From the cell containing the given text, extract its center point as [X, Y] coordinate. 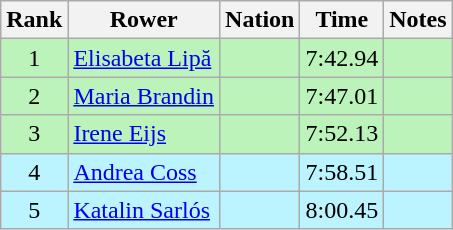
7:42.94 [342, 58]
8:00.45 [342, 210]
4 [34, 172]
7:52.13 [342, 134]
7:47.01 [342, 96]
Irene Eijs [144, 134]
Rower [144, 20]
Katalin Sarlós [144, 210]
Nation [260, 20]
Notes [418, 20]
Maria Brandin [144, 96]
Elisabeta Lipă [144, 58]
7:58.51 [342, 172]
2 [34, 96]
5 [34, 210]
1 [34, 58]
3 [34, 134]
Rank [34, 20]
Time [342, 20]
Andrea Coss [144, 172]
